Scan for the cell matching the given text and deliver its [x, y] coordinate at center. 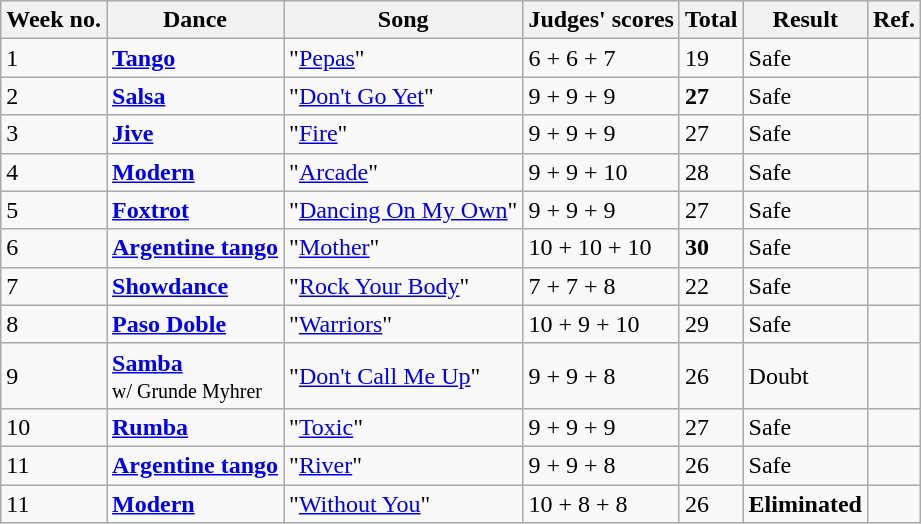
Tango [194, 58]
10 + 10 + 10 [602, 248]
7 + 7 + 8 [602, 286]
"Pepas" [404, 58]
Dance [194, 20]
2 [54, 96]
Doubt [805, 376]
19 [711, 58]
30 [711, 248]
5 [54, 210]
3 [54, 134]
"Arcade" [404, 172]
Song [404, 20]
10 + 9 + 10 [602, 324]
9 + 9 + 10 [602, 172]
"Warriors" [404, 324]
"Dancing On My Own" [404, 210]
22 [711, 286]
Sambaw/ Grunde Myhrer [194, 376]
Week no. [54, 20]
8 [54, 324]
6 [54, 248]
1 [54, 58]
Showdance [194, 286]
"Toxic" [404, 427]
"Rock Your Body" [404, 286]
Salsa [194, 96]
7 [54, 286]
10 + 8 + 8 [602, 503]
"Without You" [404, 503]
"Don't Call Me Up" [404, 376]
Total [711, 20]
9 [54, 376]
6 + 6 + 7 [602, 58]
28 [711, 172]
"Don't Go Yet" [404, 96]
4 [54, 172]
Paso Doble [194, 324]
Eliminated [805, 503]
"Mother" [404, 248]
"River" [404, 465]
29 [711, 324]
Judges' scores [602, 20]
10 [54, 427]
Jive [194, 134]
Rumba [194, 427]
Foxtrot [194, 210]
Result [805, 20]
Ref. [894, 20]
"Fire" [404, 134]
